Search for the cell housing the specified text and yield its (X, Y) center coordinate. 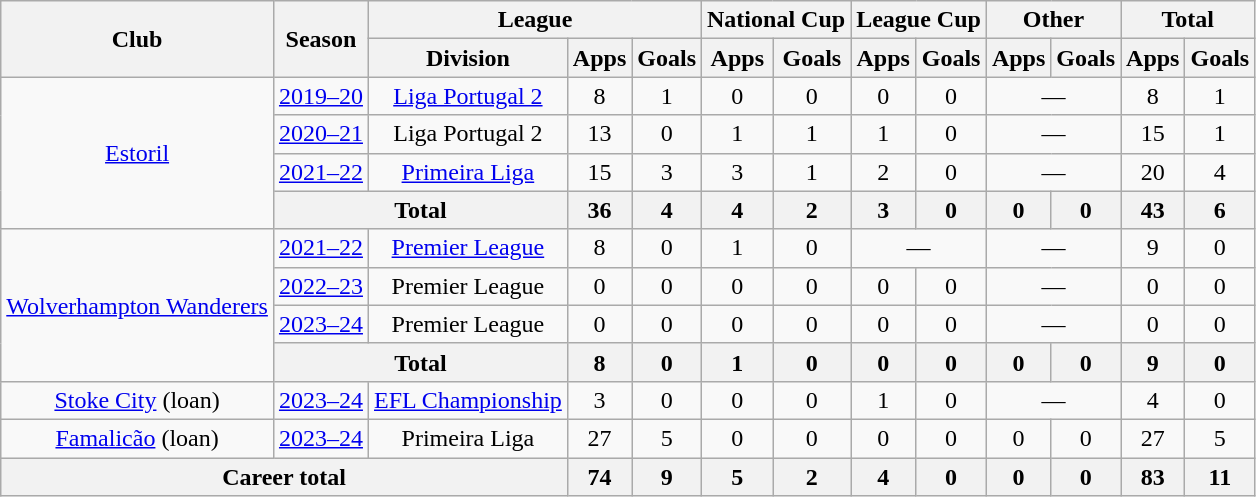
Wolverhampton Wanderers (138, 305)
20 (1153, 172)
6 (1220, 210)
Season (320, 39)
43 (1153, 210)
13 (599, 134)
Other (1053, 20)
Division (468, 58)
2019–20 (320, 96)
83 (1153, 477)
Career total (284, 477)
National Cup (776, 20)
EFL Championship (468, 400)
2022–23 (320, 286)
36 (599, 210)
Stoke City (loan) (138, 400)
League (534, 20)
Estoril (138, 153)
74 (599, 477)
11 (1220, 477)
2020–21 (320, 134)
Club (138, 39)
League Cup (919, 20)
Famalicão (loan) (138, 438)
